Scan for the cell matching the given text and deliver its [x, y] coordinate at center. 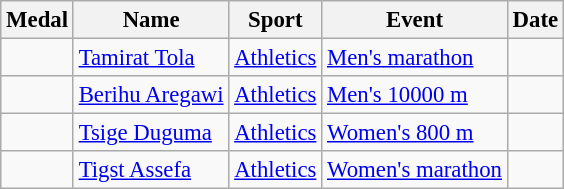
Women's 800 m [415, 133]
Tsige Duguma [150, 133]
Women's marathon [415, 170]
Date [535, 20]
Tigst Assefa [150, 170]
Berihu Aregawi [150, 95]
Tamirat Tola [150, 58]
Men's 10000 m [415, 95]
Event [415, 20]
Medal [38, 20]
Name [150, 20]
Men's marathon [415, 58]
Sport [276, 20]
